Scan for the cell matching the given text and deliver its [X, Y] coordinate at center. 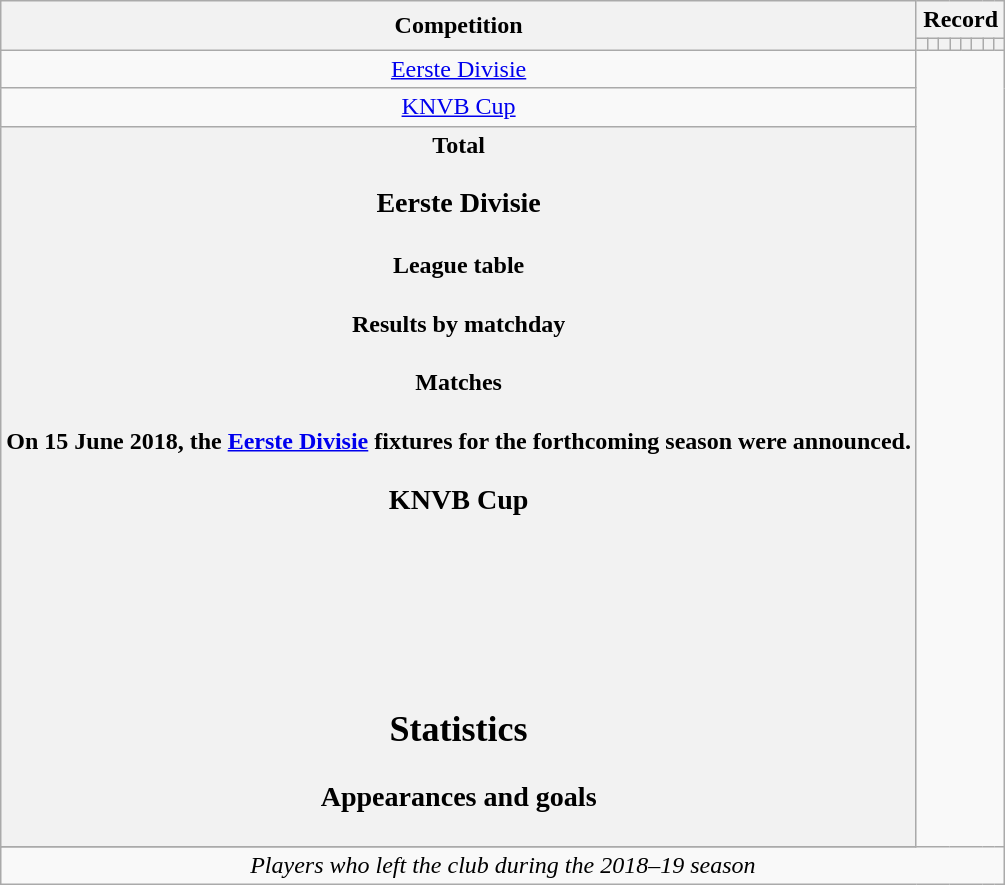
Competition [459, 26]
Eerste Divisie [459, 69]
Record [960, 20]
Players who left the club during the 2018–19 season [503, 865]
KNVB Cup [459, 107]
